Locate the cell with the specified text and output its [X, Y] center coordinate. 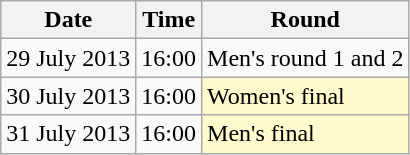
Round [306, 20]
Women's final [306, 96]
29 July 2013 [68, 58]
Time [169, 20]
Men's round 1 and 2 [306, 58]
Date [68, 20]
Men's final [306, 134]
31 July 2013 [68, 134]
30 July 2013 [68, 96]
